Locate the cell with the specified text and output its (x, y) center coordinate. 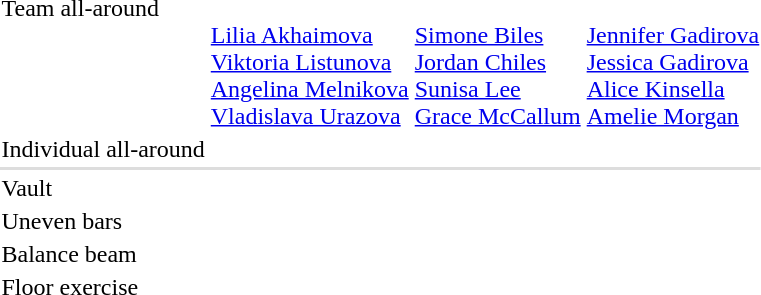
Vault (103, 188)
Individual all-around (103, 149)
Balance beam (103, 254)
Uneven bars (103, 221)
